Identify which cell holds the provided text, then report its [X, Y] central coordinate. 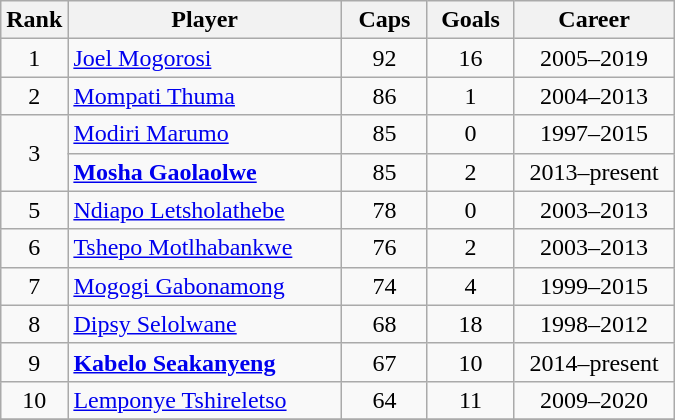
5 [34, 210]
2013–present [594, 172]
86 [384, 96]
Player [205, 20]
64 [384, 400]
Mosha Gaolaolwe [205, 172]
Ndiapo Letsholathebe [205, 210]
Mompati Thuma [205, 96]
6 [34, 248]
92 [384, 58]
9 [34, 362]
16 [470, 58]
Caps [384, 20]
Lemponye Tshireletso [205, 400]
Goals [470, 20]
Dipsy Selolwane [205, 324]
Career [594, 20]
2009–2020 [594, 400]
Rank [34, 20]
67 [384, 362]
Modiri Marumo [205, 134]
Joel Mogorosi [205, 58]
68 [384, 324]
78 [384, 210]
8 [34, 324]
7 [34, 286]
Tshepo Motlhabankwe [205, 248]
Kabelo Seakanyeng [205, 362]
4 [470, 286]
18 [470, 324]
2004–2013 [594, 96]
2014–present [594, 362]
1997–2015 [594, 134]
1999–2015 [594, 286]
3 [34, 153]
74 [384, 286]
11 [470, 400]
76 [384, 248]
1998–2012 [594, 324]
2005–2019 [594, 58]
Mogogi Gabonamong [205, 286]
